Search for the cell housing the specified text and yield its [x, y] center coordinate. 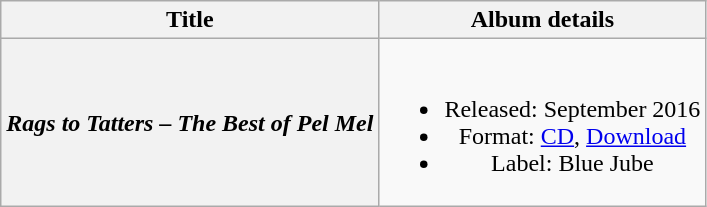
Rags to Tatters – The Best of Pel Mel [190, 122]
Released: September 2016Format: CD, DownloadLabel: Blue Jube [542, 122]
Album details [542, 20]
Title [190, 20]
